Determine the (X, Y) coordinate at the center of the cell enclosing the given text.  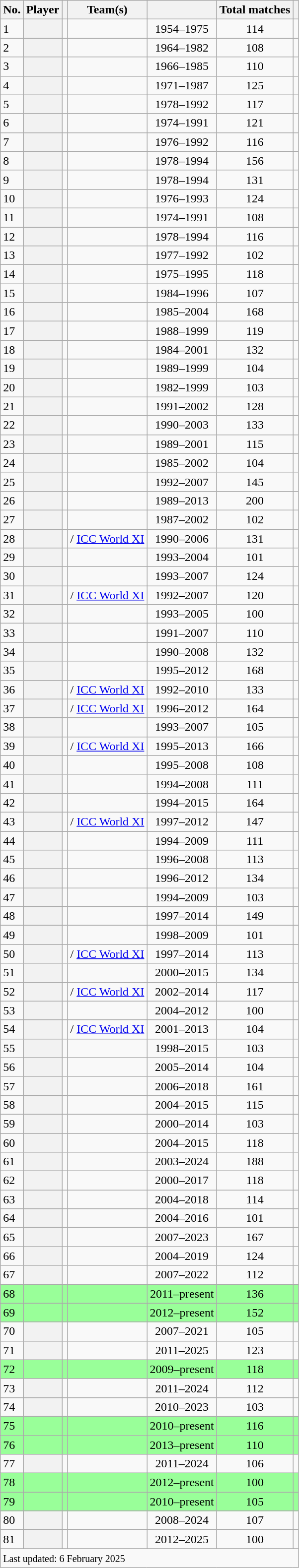
40 (12, 765)
1954–1975 (182, 29)
1976–1993 (182, 198)
1989–1999 (182, 369)
67 (12, 1275)
1978–1992 (182, 104)
53 (12, 1010)
1971–1987 (182, 85)
31 (12, 595)
No. (12, 10)
60 (12, 1142)
27 (12, 519)
2008–2024 (182, 1520)
147 (255, 821)
2004–2012 (182, 1010)
128 (255, 406)
29 (12, 558)
1 (12, 29)
1984–2001 (182, 350)
78 (12, 1483)
2010–2023 (182, 1407)
1993–2004 (182, 558)
17 (12, 331)
77 (12, 1464)
1994–2015 (182, 803)
156 (255, 161)
62 (12, 1181)
2007–2023 (182, 1237)
55 (12, 1048)
51 (12, 973)
145 (255, 482)
1991–2007 (182, 633)
47 (12, 897)
125 (255, 85)
63 (12, 1199)
24 (12, 463)
1998–2015 (182, 1048)
57 (12, 1086)
120 (255, 595)
8 (12, 161)
30 (12, 576)
1995–2012 (182, 671)
68 (12, 1294)
54 (12, 1029)
123 (255, 1350)
1988–1999 (182, 331)
14 (12, 274)
2 (12, 48)
18 (12, 350)
41 (12, 784)
34 (12, 652)
45 (12, 860)
1990–2008 (182, 652)
64 (12, 1218)
121 (255, 123)
81 (12, 1539)
22 (12, 425)
1987–2002 (182, 519)
188 (255, 1162)
79 (12, 1502)
2009–present (182, 1369)
21 (12, 406)
1989–2001 (182, 444)
43 (12, 821)
13 (12, 255)
2004–2018 (182, 1199)
28 (12, 538)
11 (12, 217)
4 (12, 85)
16 (12, 312)
50 (12, 954)
46 (12, 878)
2007–2021 (182, 1331)
1990–2006 (182, 538)
1994–2008 (182, 784)
48 (12, 916)
25 (12, 482)
2005–2014 (182, 1067)
32 (12, 614)
66 (12, 1256)
1966–1985 (182, 66)
37 (12, 708)
152 (255, 1313)
2004–2019 (182, 1256)
9 (12, 180)
1989–2013 (182, 501)
2011–2025 (182, 1350)
42 (12, 803)
1995–2008 (182, 765)
59 (12, 1124)
1964–1982 (182, 48)
52 (12, 992)
23 (12, 444)
56 (12, 1067)
36 (12, 690)
1975–1995 (182, 274)
149 (255, 916)
136 (255, 1294)
1995–2013 (182, 746)
1977–1992 (182, 255)
2004–2016 (182, 1218)
65 (12, 1237)
20 (12, 387)
76 (12, 1445)
73 (12, 1388)
2002–2014 (182, 992)
69 (12, 1313)
80 (12, 1520)
38 (12, 727)
6 (12, 123)
166 (255, 746)
71 (12, 1350)
12 (12, 237)
2003–2024 (182, 1162)
15 (12, 293)
119 (255, 331)
10 (12, 198)
Last updated: 6 February 2025 (149, 1558)
200 (255, 501)
1998–2009 (182, 935)
2000–2014 (182, 1124)
161 (255, 1086)
61 (12, 1162)
167 (255, 1237)
1993–2005 (182, 614)
1976–1992 (182, 142)
2006–2018 (182, 1086)
2001–2013 (182, 1029)
44 (12, 841)
75 (12, 1426)
49 (12, 935)
1985–2004 (182, 312)
2011–present (182, 1294)
74 (12, 1407)
1992–2010 (182, 690)
26 (12, 501)
1985–2002 (182, 463)
1991–2002 (182, 406)
72 (12, 1369)
39 (12, 746)
35 (12, 671)
2000–2015 (182, 973)
2000–2017 (182, 1181)
7 (12, 142)
2007–2022 (182, 1275)
Total matches (255, 10)
19 (12, 369)
5 (12, 104)
1982–1999 (182, 387)
58 (12, 1105)
33 (12, 633)
2012–2025 (182, 1539)
1996–2008 (182, 860)
1990–2003 (182, 425)
Team(s) (107, 10)
1984–1996 (182, 293)
2013–present (182, 1445)
3 (12, 66)
70 (12, 1331)
106 (255, 1464)
Player (43, 10)
1997–2012 (182, 821)
